Find where the given text appears and provide that cell's center as [x, y] coordinate. 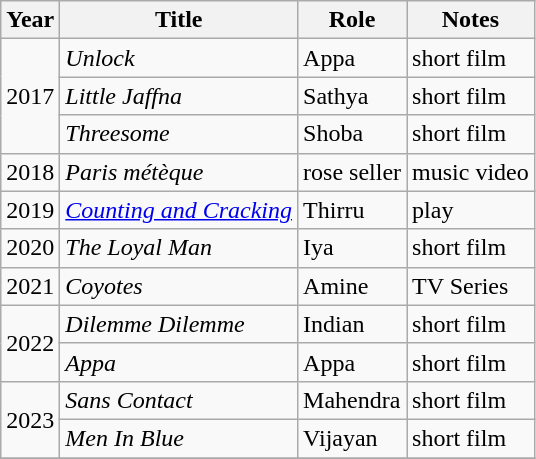
2020 [30, 248]
Title [179, 20]
Sathya [352, 96]
2019 [30, 210]
Unlock [179, 58]
Shoba [352, 134]
Amine [352, 286]
Coyotes [179, 286]
2022 [30, 343]
2021 [30, 286]
TV Series [471, 286]
Paris métèque [179, 172]
Notes [471, 20]
Dilemme Dilemme [179, 324]
Counting and Cracking [179, 210]
Role [352, 20]
Year [30, 20]
Indian [352, 324]
2023 [30, 419]
Sans Contact [179, 400]
Little Jaffna [179, 96]
Thirru [352, 210]
2018 [30, 172]
Threesome [179, 134]
music video [471, 172]
rose seller [352, 172]
2017 [30, 96]
Mahendra [352, 400]
play [471, 210]
Men In Blue [179, 438]
Iya [352, 248]
The Loyal Man [179, 248]
Vijayan [352, 438]
